For the text-containing cell, return its midpoint in [X, Y] coordinate format. 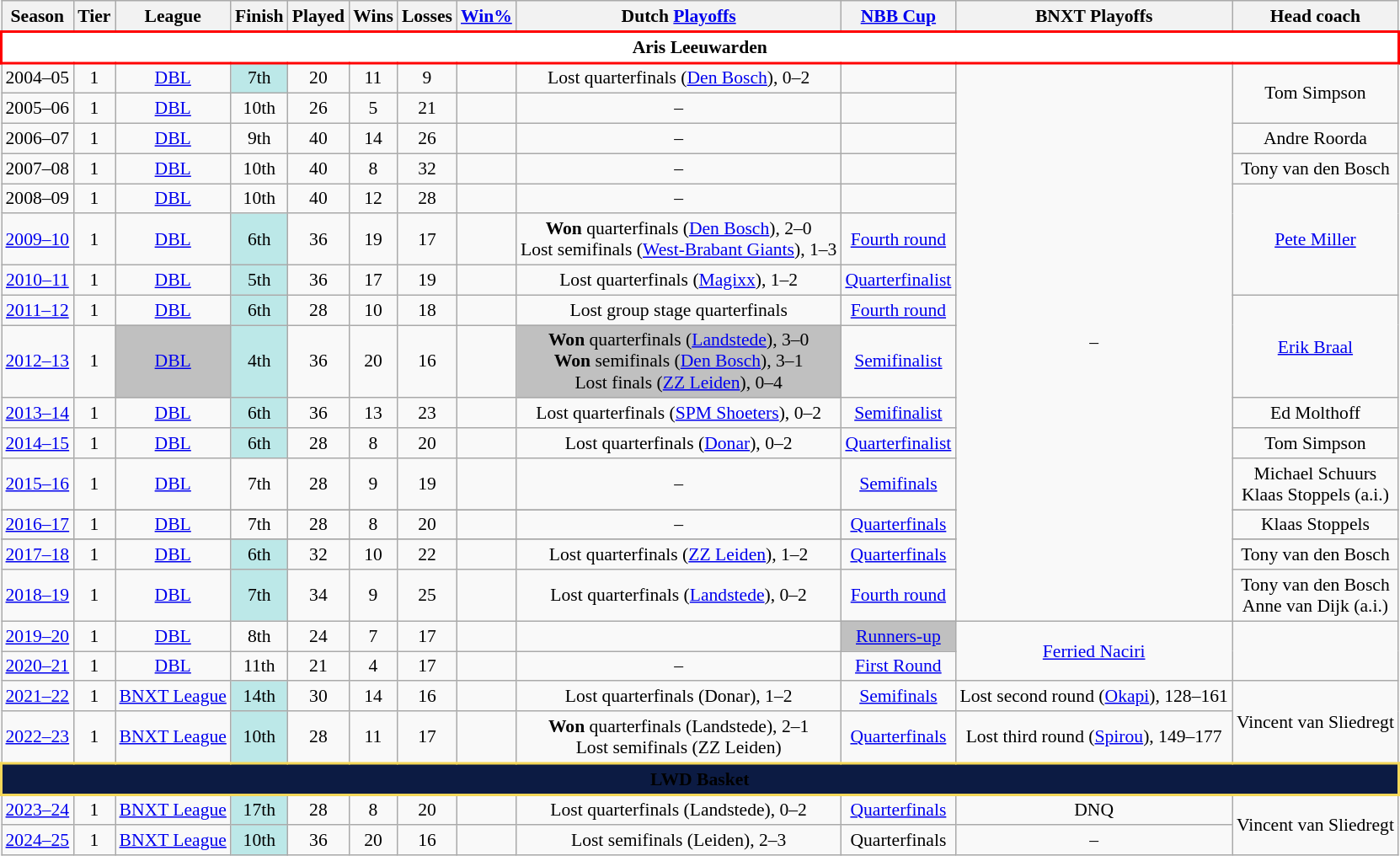
8th [259, 636]
2013–14 [38, 414]
2020–21 [38, 666]
7 [373, 636]
14th [259, 697]
22 [427, 555]
Aris Leeuwarden [700, 47]
Andre Roorda [1316, 139]
2018–19 [38, 595]
Lost group stage quarterfinals [679, 310]
2016–17 [38, 525]
Won quarterfinals (Landstede), 3–0Won semifinals (Den Bosch), 3–1Lost finals (ZZ Leiden), 0–4 [679, 362]
9th [259, 139]
2017–18 [38, 555]
Losses [427, 16]
5 [373, 109]
Ed Molthoff [1316, 414]
Season [38, 16]
2015–16 [38, 484]
Won quarterfinals (Den Bosch), 2–0Lost semifinals (West-Brabant Giants), 1–3 [679, 239]
18 [427, 310]
Lost quarterfinals (ZZ Leiden), 1–2 [679, 555]
DNQ [1093, 810]
30 [318, 697]
Lost third round (Spirou), 149–177 [1093, 737]
17th [259, 810]
LWD Basket [700, 778]
League [172, 16]
Michael SchuursKlaas Stoppels (a.i.) [1316, 484]
Ferried Naciri [1093, 650]
Head coach [1316, 16]
24 [318, 636]
Lost quarterfinals (Den Bosch), 0–2 [679, 78]
4 [373, 666]
25 [427, 595]
Finish [259, 16]
NBB Cup [898, 16]
Tier [94, 16]
2008–09 [38, 199]
2014–15 [38, 443]
First Round [898, 666]
Klaas Stoppels [1316, 525]
4th [259, 362]
2007–08 [38, 169]
2012–13 [38, 362]
2010–11 [38, 281]
2022–23 [38, 737]
Lost quarterfinals (Donar), 0–2 [679, 443]
BNXT Playoffs [1093, 16]
Erik Braal [1316, 346]
34 [318, 595]
2019–20 [38, 636]
13 [373, 414]
11th [259, 666]
2009–10 [38, 239]
Lost quarterfinals (SPM Shoeters), 0–2 [679, 414]
Lost semifinals (Leiden), 2–3 [679, 841]
Won quarterfinals (Landstede), 2–1Lost semifinals (ZZ Leiden) [679, 737]
2004–05 [38, 78]
Dutch Playoffs [679, 16]
23 [427, 414]
2024–25 [38, 841]
2021–22 [38, 697]
Win% [487, 16]
12 [373, 199]
Wins [373, 16]
Lost quarterfinals (Donar), 1–2 [679, 697]
Tony van den BoschAnne van Dijk (a.i.) [1316, 595]
Lost quarterfinals (Magixx), 1–2 [679, 281]
5th [259, 281]
Lost second round (Okapi), 128–161 [1093, 697]
2011–12 [38, 310]
2023–24 [38, 810]
2006–07 [38, 139]
Pete Miller [1316, 239]
Runners-up [898, 636]
Played [318, 16]
2005–06 [38, 109]
